Extract the [X, Y] coordinate from the center of the cell holding the provided text.  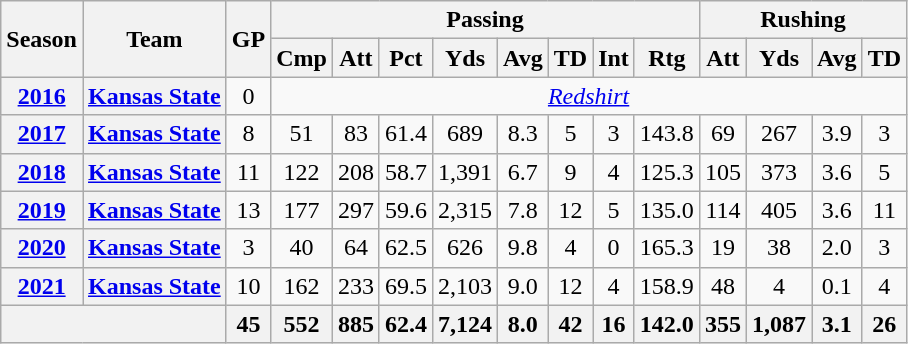
9 [570, 172]
9.8 [524, 248]
Cmp [302, 58]
7,124 [464, 324]
114 [722, 210]
125.3 [666, 172]
69 [722, 134]
40 [302, 248]
7.8 [524, 210]
2016 [42, 96]
26 [884, 324]
16 [614, 324]
13 [248, 210]
2018 [42, 172]
885 [356, 324]
165.3 [666, 248]
143.8 [666, 134]
1,087 [778, 324]
0.1 [838, 286]
297 [356, 210]
61.4 [406, 134]
626 [464, 248]
58.7 [406, 172]
2,103 [464, 286]
6.7 [524, 172]
142.0 [666, 324]
19 [722, 248]
373 [778, 172]
355 [722, 324]
267 [778, 134]
208 [356, 172]
9.0 [524, 286]
69.5 [406, 286]
2020 [42, 248]
Season [42, 39]
2019 [42, 210]
Rushing [802, 20]
10 [248, 286]
62.4 [406, 324]
162 [302, 286]
2017 [42, 134]
38 [778, 248]
Redshirt [589, 96]
3.1 [838, 324]
Team [154, 39]
GP [248, 39]
Passing [486, 20]
233 [356, 286]
552 [302, 324]
2.0 [838, 248]
45 [248, 324]
1,391 [464, 172]
42 [570, 324]
2021 [42, 286]
8.0 [524, 324]
59.6 [406, 210]
158.9 [666, 286]
3.9 [838, 134]
Pct [406, 58]
83 [356, 134]
105 [722, 172]
2,315 [464, 210]
177 [302, 210]
62.5 [406, 248]
48 [722, 286]
64 [356, 248]
689 [464, 134]
Rtg [666, 58]
8.3 [524, 134]
51 [302, 134]
405 [778, 210]
8 [248, 134]
135.0 [666, 210]
122 [302, 172]
Int [614, 58]
